Detect which cell encompasses the target text, then output its (x, y) center coordinate. 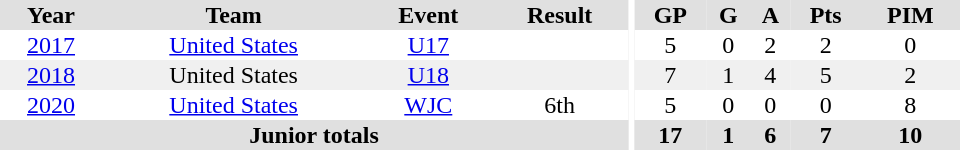
U17 (428, 45)
Year (51, 15)
6th (560, 105)
2020 (51, 105)
A (770, 15)
2017 (51, 45)
Event (428, 15)
8 (910, 105)
Team (234, 15)
PIM (910, 15)
WJC (428, 105)
GP (670, 15)
4 (770, 75)
Junior totals (314, 135)
10 (910, 135)
Result (560, 15)
17 (670, 135)
Pts (826, 15)
6 (770, 135)
U18 (428, 75)
G (728, 15)
2018 (51, 75)
